For the text-containing cell, return its midpoint in (x, y) coordinate format. 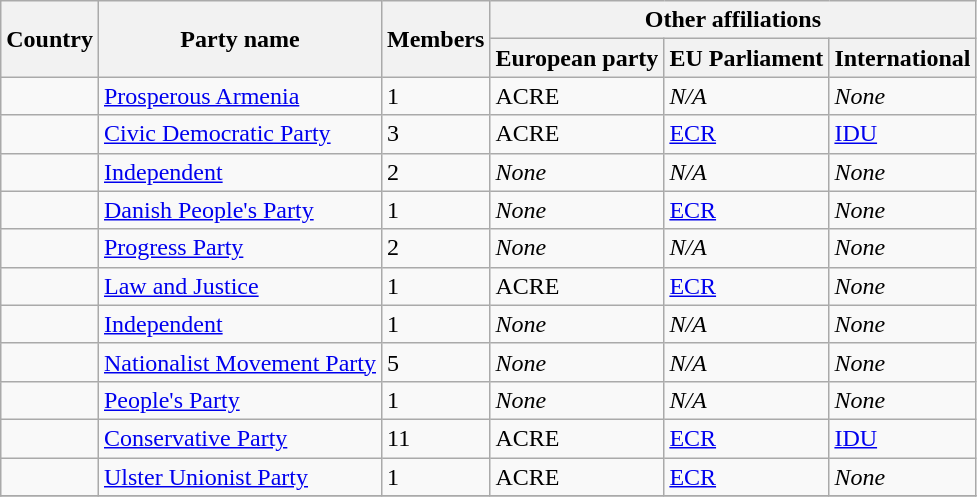
3 (436, 134)
Conservative Party (240, 438)
People's Party (240, 400)
Civic Democratic Party (240, 134)
Danish People's Party (240, 210)
Progress Party (240, 248)
Members (436, 39)
Other affiliations (733, 20)
EU Parliament (746, 58)
International (902, 58)
5 (436, 362)
Nationalist Movement Party (240, 362)
11 (436, 438)
Party name (240, 39)
Law and Justice (240, 286)
European party (577, 58)
Prosperous Armenia (240, 96)
Country (50, 39)
Ulster Unionist Party (240, 477)
